Return [x, y] of the center of cell containing provided text 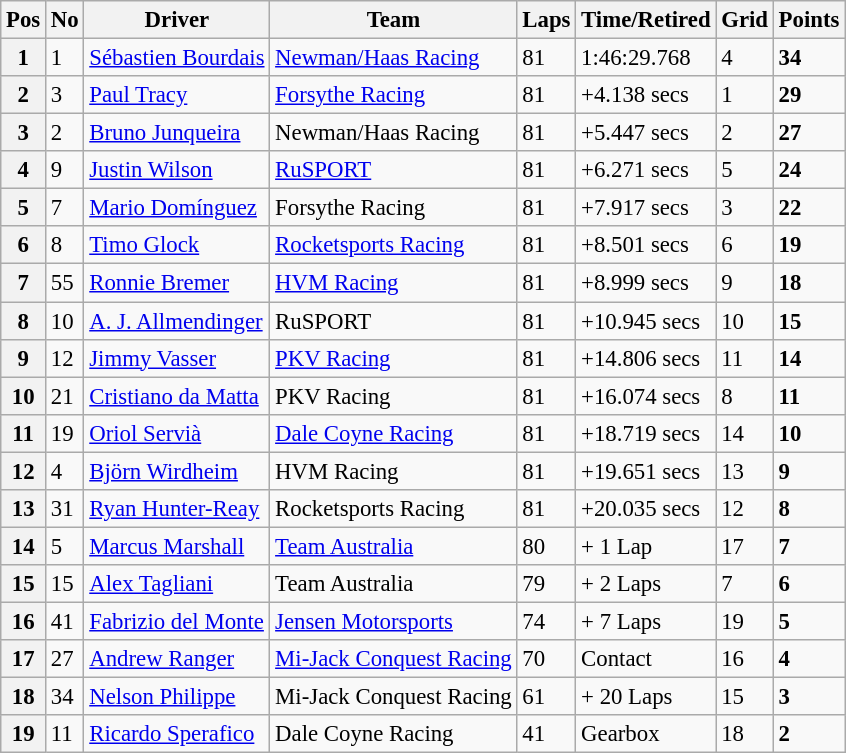
+6.271 secs [646, 170]
74 [546, 621]
+7.917 secs [646, 208]
+ 7 Laps [646, 621]
Sébastien Bourdais [177, 58]
Fabrizio del Monte [177, 621]
Laps [546, 20]
Team [394, 20]
A. J. Allmendinger [177, 321]
+18.719 secs [646, 433]
Cristiano da Matta [177, 396]
+ 1 Lap [646, 546]
Bruno Junqueira [177, 133]
Contact [646, 659]
Nelson Philippe [177, 697]
Grid [744, 20]
+ 2 Laps [646, 584]
+8.999 secs [646, 283]
+5.447 secs [646, 133]
79 [546, 584]
+20.035 secs [646, 509]
+14.806 secs [646, 358]
Mario Domínguez [177, 208]
Alex Tagliani [177, 584]
+4.138 secs [646, 95]
Ronnie Bremer [177, 283]
+ 20 Laps [646, 697]
Björn Wirdheim [177, 471]
70 [546, 659]
Justin Wilson [177, 170]
No [65, 20]
+8.501 secs [646, 245]
+19.651 secs [646, 471]
22 [808, 208]
61 [546, 697]
Marcus Marshall [177, 546]
Time/Retired [646, 20]
Ricardo Sperafico [177, 734]
55 [65, 283]
Jimmy Vasser [177, 358]
Points [808, 20]
Oriol Servià [177, 433]
Jensen Motorsports [394, 621]
31 [65, 509]
Timo Glock [177, 245]
Gearbox [646, 734]
1:46:29.768 [646, 58]
80 [546, 546]
+16.074 secs [646, 396]
29 [808, 95]
24 [808, 170]
Andrew Ranger [177, 659]
Paul Tracy [177, 95]
Driver [177, 20]
Ryan Hunter-Reay [177, 509]
Pos [24, 20]
+10.945 secs [646, 321]
21 [65, 396]
